From the cell containing the given text, extract its center point as (x, y) coordinate. 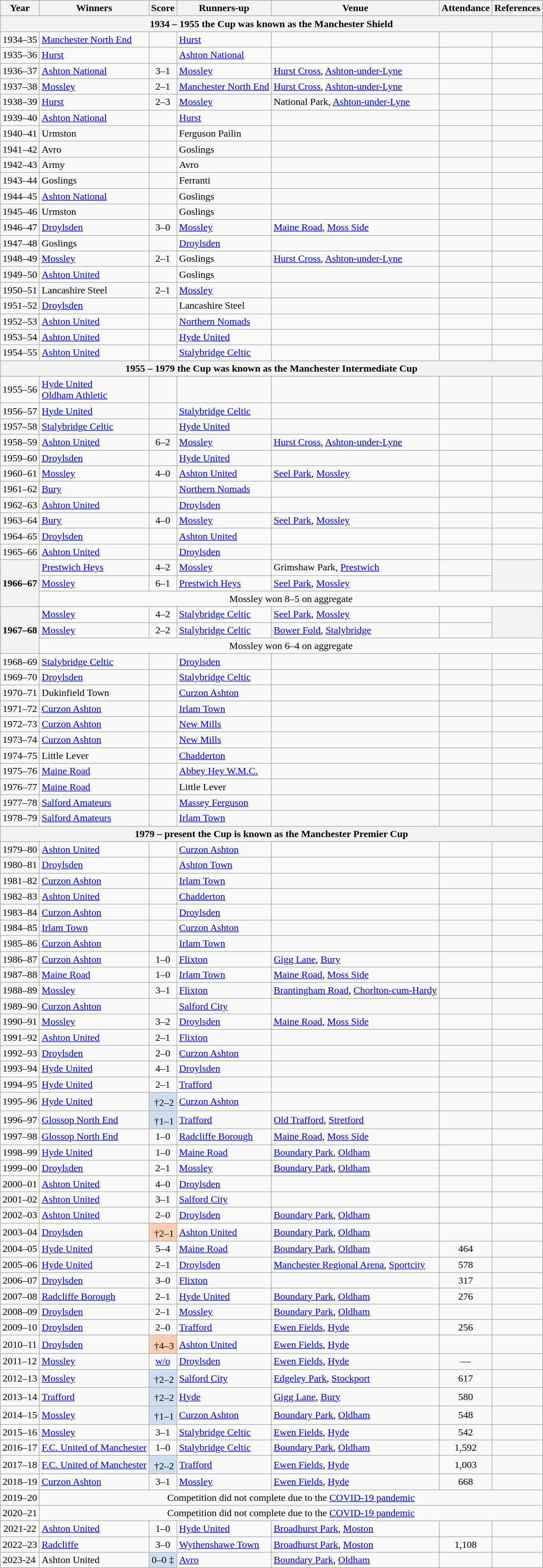
1986–87 (20, 959)
1943–44 (20, 180)
1939–40 (20, 118)
1982–83 (20, 896)
1969–70 (20, 677)
1954–55 (20, 353)
1968–69 (20, 661)
1984–85 (20, 928)
6–2 (163, 442)
1974–75 (20, 756)
Score (163, 8)
1944–45 (20, 196)
1962–63 (20, 505)
1979–80 (20, 849)
276 (466, 1296)
2022–23 (20, 1545)
1935–36 (20, 55)
Ferguson Pailin (224, 133)
1990–91 (20, 1022)
1945–46 (20, 212)
2018–19 (20, 1482)
Attendance (466, 8)
1996–97 (20, 1120)
1963–64 (20, 521)
1936–37 (20, 71)
2003–04 (20, 1232)
1967–68 (20, 630)
1992–93 (20, 1053)
1959–60 (20, 458)
Bower Fold, Stalybridge (355, 630)
Radcliffe (94, 1545)
617 (466, 1379)
1,108 (466, 1545)
1987–88 (20, 975)
References (517, 8)
317 (466, 1280)
2002–03 (20, 1215)
2–2 (163, 630)
542 (466, 1432)
— (466, 1361)
578 (466, 1265)
2016–17 (20, 1448)
2–3 (163, 102)
1966–67 (20, 583)
1975–76 (20, 771)
2023-24 (20, 1560)
1,003 (466, 1465)
2013–14 (20, 1397)
2020–21 (20, 1513)
2017–18 (20, 1465)
1951–52 (20, 306)
3–2 (163, 1022)
National Park, Ashton-under-Lyne (355, 102)
2004–05 (20, 1249)
1977–78 (20, 803)
Venue (355, 8)
1955–56 (20, 389)
1946–47 (20, 228)
Brantingham Road, Chorlton-cum-Hardy (355, 991)
4–1 (163, 1069)
1978–79 (20, 818)
1956–57 (20, 411)
1993–94 (20, 1069)
1947–48 (20, 243)
1937–38 (20, 86)
668 (466, 1482)
256 (466, 1327)
1995–96 (20, 1101)
1999–00 (20, 1168)
1997–98 (20, 1137)
2007–08 (20, 1296)
1957–58 (20, 426)
1934 – 1955 the Cup was known as the Manchester Shield (272, 24)
2009–10 (20, 1327)
Mossley won 6–4 on aggregate (291, 646)
1964–65 (20, 536)
Abbey Hey W.M.C. (224, 771)
1955 – 1979 the Cup was known as the Manchester Intermediate Cup (272, 368)
1972–73 (20, 724)
Army (94, 165)
2014–15 (20, 1415)
2000–01 (20, 1184)
1965–66 (20, 552)
1949–50 (20, 275)
2008–09 (20, 1312)
Dukinfield Town (94, 693)
1985–86 (20, 943)
Mossley won 8–5 on aggregate (291, 599)
1940–41 (20, 133)
Massey Ferguson (224, 803)
464 (466, 1249)
Edgeley Park, Stockport (355, 1379)
548 (466, 1415)
1,592 (466, 1448)
1950–51 (20, 290)
1961–62 (20, 489)
Runners-up (224, 8)
1998–99 (20, 1152)
2010–11 (20, 1344)
2021-22 (20, 1529)
2005–06 (20, 1265)
†4–3 (163, 1344)
1971–72 (20, 708)
1960–61 (20, 474)
1994–95 (20, 1084)
Year (20, 8)
Wythenshawe Town (224, 1545)
1970–71 (20, 693)
2019–20 (20, 1498)
1973–74 (20, 740)
1980–81 (20, 865)
Winners (94, 8)
580 (466, 1397)
Hyde UnitedOldham Athletic (94, 389)
0–0 ‡ (163, 1560)
1941–42 (20, 149)
Grimshaw Park, Prestwich (355, 568)
1938–39 (20, 102)
1948–49 (20, 259)
1934–35 (20, 40)
2015–16 (20, 1432)
2011–12 (20, 1361)
5–4 (163, 1249)
1976–77 (20, 787)
1942–43 (20, 165)
1981–82 (20, 881)
1983–84 (20, 912)
1979 – present the Cup is known as the Manchester Premier Cup (272, 834)
†2–1 (163, 1232)
1988–89 (20, 991)
Ferranti (224, 180)
Manchester Regional Arena, Sportcity (355, 1265)
1952–53 (20, 321)
Ashton Town (224, 865)
2012–13 (20, 1379)
Old Trafford, Stretford (355, 1120)
1958–59 (20, 442)
2006–07 (20, 1280)
2001–02 (20, 1199)
w/o (163, 1361)
1989–90 (20, 1006)
6–1 (163, 583)
Hyde (224, 1397)
1991–92 (20, 1038)
1953–54 (20, 337)
